Provide the (X, Y) coordinate of the cell's center where the given text is located.  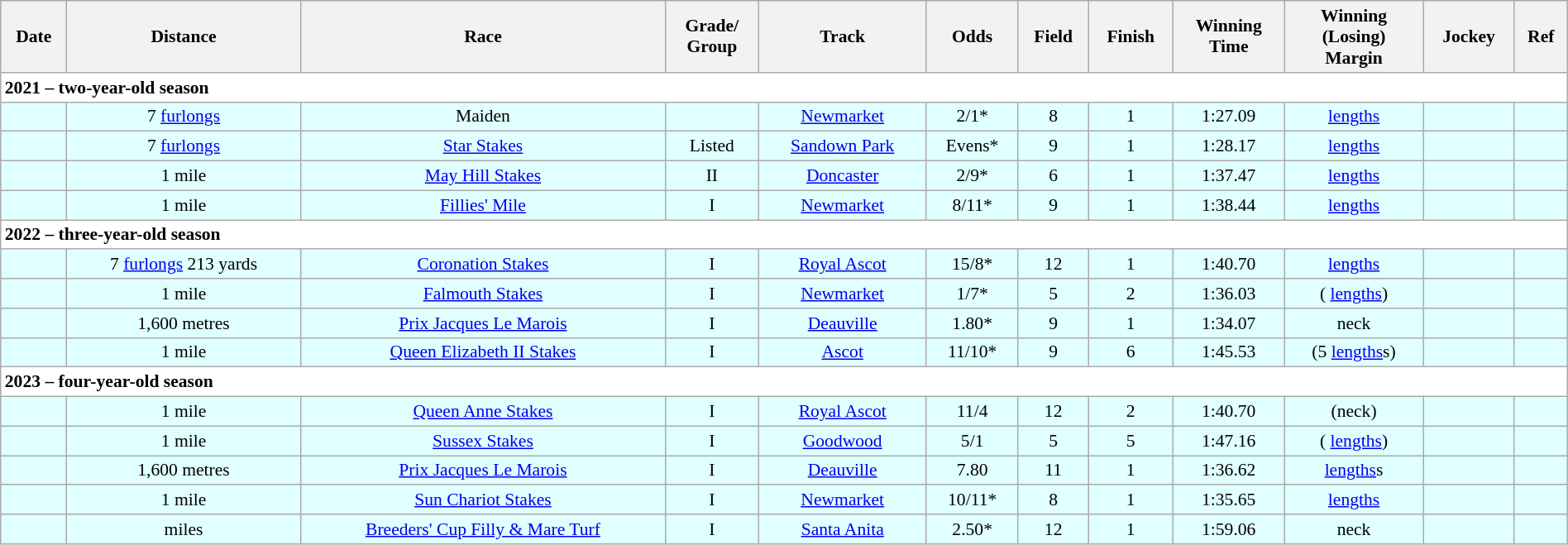
1:38.44 (1229, 205)
5/1 (973, 441)
Falmouth Stakes (483, 294)
Grade/Group (712, 36)
Evens* (973, 146)
Odds (973, 36)
lengthss (1353, 471)
7 furlongs 213 yards (184, 265)
Distance (184, 36)
Santa Anita (842, 529)
1:59.06 (1229, 529)
7.80 (973, 471)
1.80* (973, 323)
Star Stakes (483, 146)
1:45.53 (1229, 352)
Queen Anne Stakes (483, 412)
1/7* (973, 294)
Finish (1131, 36)
(5 lengthss) (1353, 352)
Winning(Losing)Margin (1353, 36)
Coronation Stakes (483, 265)
Breeders' Cup Filly & Mare Turf (483, 529)
Track (842, 36)
May Hill Stakes (483, 176)
Doncaster (842, 176)
Sussex Stakes (483, 441)
1:47.16 (1229, 441)
2023 – four-year-old season (784, 382)
8/11* (973, 205)
1:37.47 (1229, 176)
Date (34, 36)
2022 – three-year-old season (784, 235)
WinningTime (1229, 36)
Field (1054, 36)
Goodwood (842, 441)
Ascot (842, 352)
11 (1054, 471)
2021 – two-year-old season (784, 88)
Queen Elizabeth II Stakes (483, 352)
1:27.09 (1229, 117)
1:36.62 (1229, 471)
1:35.65 (1229, 500)
(neck) (1353, 412)
Maiden (483, 117)
1:28.17 (1229, 146)
Sun Chariot Stakes (483, 500)
miles (184, 529)
Jockey (1469, 36)
2/1* (973, 117)
1:34.07 (1229, 323)
11/10* (973, 352)
1:36.03 (1229, 294)
II (712, 176)
Race (483, 36)
Listed (712, 146)
15/8* (973, 265)
2.50* (973, 529)
Ref (1541, 36)
2/9* (973, 176)
11/4 (973, 412)
Fillies' Mile (483, 205)
10/11* (973, 500)
Sandown Park (842, 146)
